Return the (X, Y) coordinate for the center point of the cell that contains the specified text.  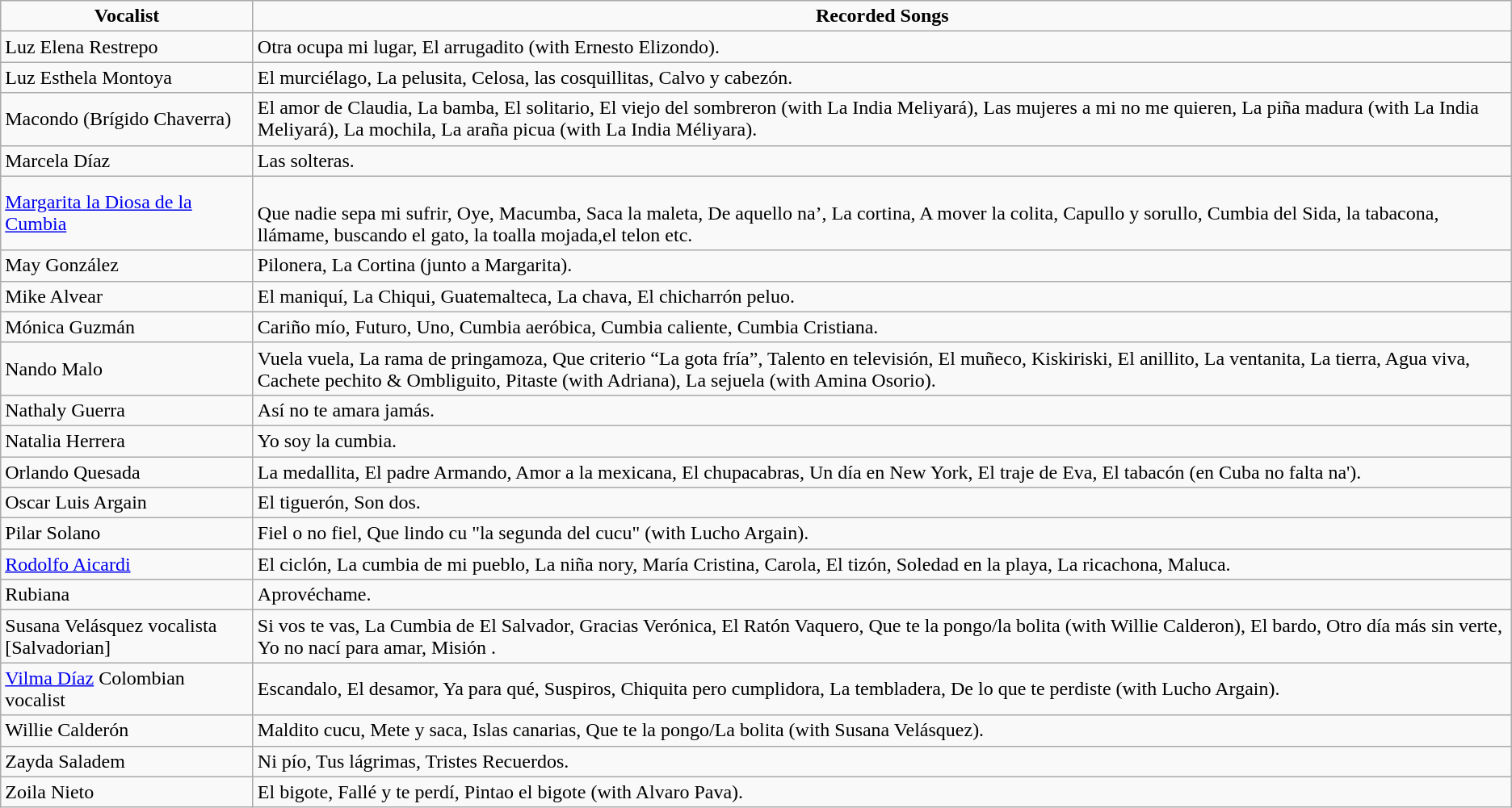
Otra ocupa mi lugar, El arrugadito (with Ernesto Elizondo). (882, 47)
Orlando Quesada (128, 472)
Cariño mío, Futuro, Uno, Cumbia aeróbica, Cumbia caliente, Cumbia Cristiana. (882, 327)
El maniquí, La Chiqui, Guatemalteca, La chava, El chicharrón peluo. (882, 296)
Las solteras. (882, 161)
Yo soy la cumbia. (882, 441)
Willie Calderón (128, 731)
El murciélago, La pelusita, Celosa, las cosquillitas, Calvo y cabezón. (882, 77)
Maldito cucu, Mete y saca, Islas canarias, Que te la pongo/La bolita (with Susana Velásquez). (882, 731)
Pilar Solano (128, 534)
May González (128, 266)
Rodolfo Aicardi (128, 564)
Natalia Herrera (128, 441)
Mónica Guzmán (128, 327)
Así no te amara jamás. (882, 410)
Recorded Songs (882, 16)
Nathaly Guerra (128, 410)
Luz Esthela Montoya (128, 77)
Zayda Saladem (128, 761)
Ni pío, Tus lágrimas, Tristes Recuerdos. (882, 761)
El tiguerón, Son dos. (882, 503)
El bigote, Fallé y te perdí, Pintao el bigote (with Alvaro Pava). (882, 792)
Nando Malo (128, 368)
Rubiana (128, 595)
El ciclón, La cumbia de mi pueblo, La niña nory, María Cristina, Carola, El tizón, Soledad en la playa, La ricachona, Maluca. (882, 564)
Fiel o no fiel, Que lindo cu "la segunda del cucu" (with Lucho Argain). (882, 534)
Vilma Díaz Colombian vocalist (128, 689)
Zoila Nieto (128, 792)
Margarita la Diosa de la Cumbia (128, 213)
Pilonera, La Cortina (junto a Margarita). (882, 266)
Oscar Luis Argain (128, 503)
Mike Alvear (128, 296)
Susana Velásquez vocalista [Salvadorian] (128, 636)
Escandalo, El desamor, Ya para qué, Suspiros, Chiquita pero cumplidora, La tembladera, De lo que te perdiste (with Lucho Argain). (882, 689)
Aprovéchame. (882, 595)
Luz Elena Restrepo (128, 47)
Macondo (Brígido Chaverra) (128, 119)
Vocalist (128, 16)
La medallita, El padre Armando, Amor a la mexicana, El chupacabras, Un día en New York, El traje de Eva, El tabacón (en Cuba no falta na'). (882, 472)
Marcela Díaz (128, 161)
